Search for the cell housing the specified text and yield its [x, y] center coordinate. 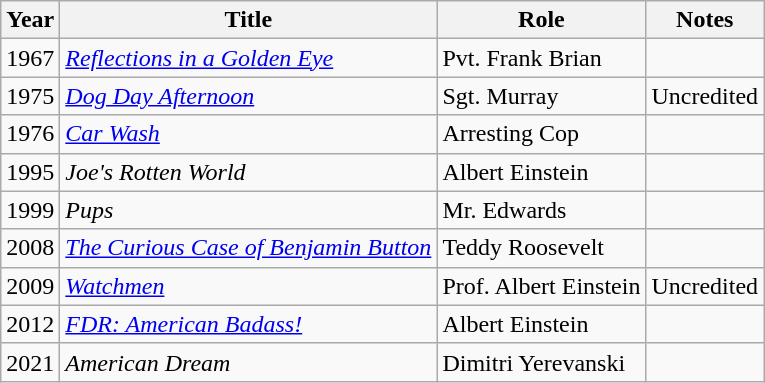
1975 [30, 96]
Arresting Cop [542, 134]
1976 [30, 134]
Pvt. Frank Brian [542, 58]
1999 [30, 210]
Joe's Rotten World [248, 172]
Dimitri Yerevanski [542, 362]
Teddy Roosevelt [542, 248]
Watchmen [248, 286]
The Curious Case of Benjamin Button [248, 248]
Prof. Albert Einstein [542, 286]
Pups [248, 210]
Role [542, 20]
Sgt. Murray [542, 96]
1967 [30, 58]
1995 [30, 172]
Reflections in a Golden Eye [248, 58]
2008 [30, 248]
2009 [30, 286]
2021 [30, 362]
Year [30, 20]
Mr. Edwards [542, 210]
American Dream [248, 362]
Title [248, 20]
Dog Day Afternoon [248, 96]
Notes [705, 20]
2012 [30, 324]
Car Wash [248, 134]
FDR: American Badass! [248, 324]
